Provide the (x, y) coordinate of the cell's center where the given text is located.  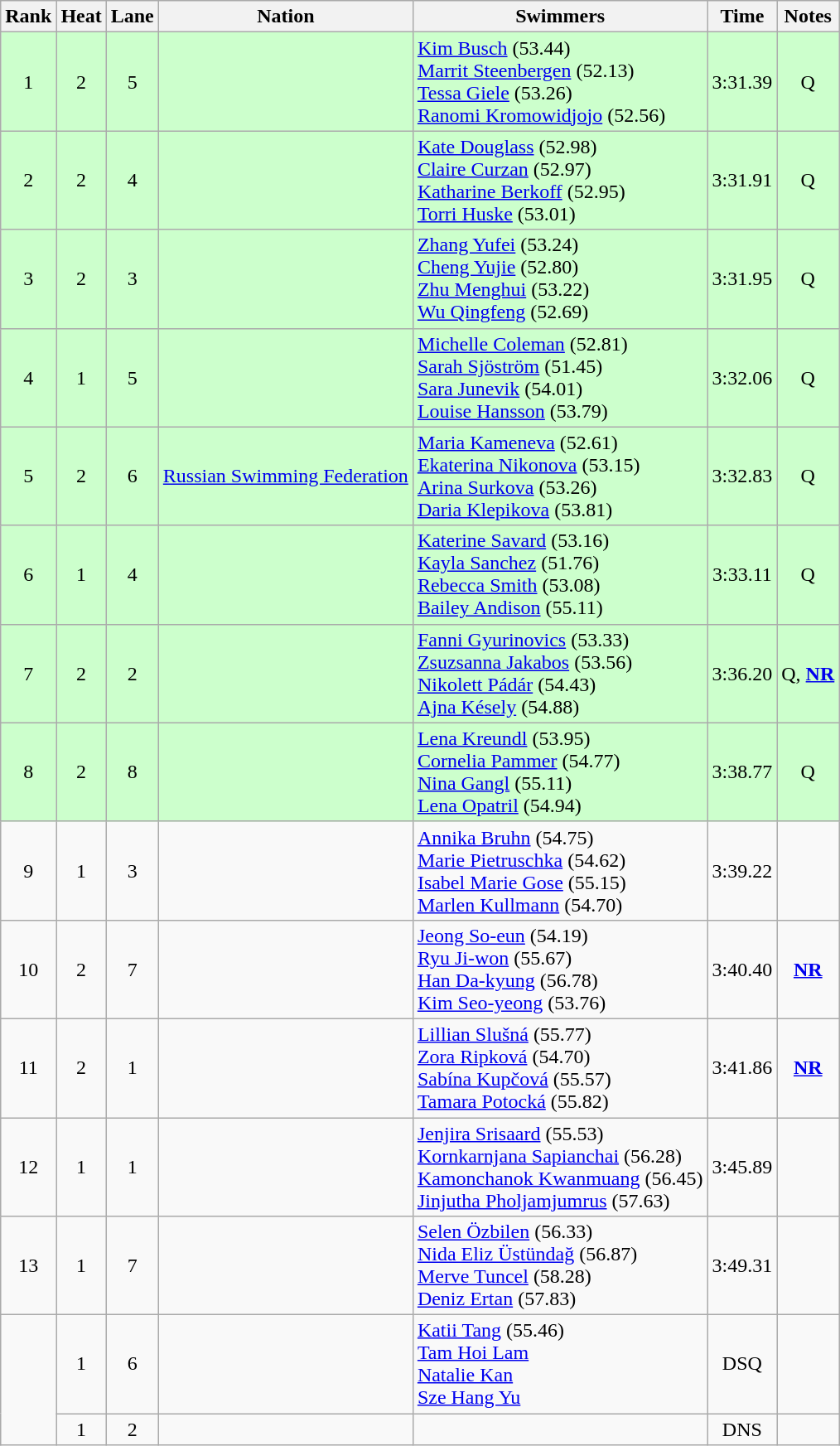
12 (28, 1167)
Michelle Coleman (52.81)Sarah Sjöström (51.45)Sara Junevik (54.01)Louise Hansson (53.79) (560, 378)
DNS (742, 1429)
3:32.06 (742, 378)
Notes (809, 17)
3:45.89 (742, 1167)
Lillian Slušná (55.77)Zora Ripková (54.70)Sabína Kupčová (55.57)Tamara Potocká (55.82) (560, 1067)
Katerine Savard (53.16)Kayla Sanchez (51.76)Rebecca Smith (53.08)Bailey Andison (55.11) (560, 575)
Maria Kameneva (52.61)Ekaterina Nikonova (53.15)Arina Surkova (53.26)Daria Klepikova (53.81) (560, 476)
3:31.39 (742, 81)
3:33.11 (742, 575)
3:31.91 (742, 181)
3:41.86 (742, 1067)
3:31.95 (742, 278)
Jeong So-eun (54.19)Ryu Ji-won (55.67)Han Da-kyung (56.78)Kim Seo-yeong (53.76) (560, 970)
10 (28, 970)
3:40.40 (742, 970)
Rank (28, 17)
Katii Tang (55.46)Tam Hoi LamNatalie KanSze Hang Yu (560, 1364)
Nation (285, 17)
Russian Swimming Federation (285, 476)
3:32.83 (742, 476)
Q, NR (809, 673)
9 (28, 870)
Kate Douglass (52.98)Claire Curzan (52.97)Katharine Berkoff (52.95)Torri Huske (53.01) (560, 181)
11 (28, 1067)
3:39.22 (742, 870)
Annika Bruhn (54.75)Marie Pietruschka (54.62)Isabel Marie Gose (55.15)Marlen Kullmann (54.70) (560, 870)
Kim Busch (53.44)Marrit Steenbergen (52.13)Tessa Giele (53.26)Ranomi Kromowidjojo (52.56) (560, 81)
Lena Kreundl (53.95)Cornelia Pammer (54.77)Nina Gangl (55.11)Lena Opatril (54.94) (560, 772)
Selen Özbilen (56.33)Nida Eliz Üstündağ (56.87)Merve Tuncel (58.28)Deniz Ertan (57.83) (560, 1266)
Fanni Gyurinovics (53.33)Zsuzsanna Jakabos (53.56)Nikolett Pádár (54.43)Ajna Késely (54.88) (560, 673)
DSQ (742, 1364)
3:49.31 (742, 1266)
Jenjira Srisaard (55.53)Kornkarnjana Sapianchai (56.28)Kamonchanok Kwanmuang (56.45)Jinjutha Pholjamjumrus (57.63) (560, 1167)
Heat (81, 17)
Zhang Yufei (53.24)Cheng Yujie (52.80)Zhu Menghui (53.22)Wu Qingfeng (52.69) (560, 278)
3:38.77 (742, 772)
3:36.20 (742, 673)
Time (742, 17)
Swimmers (560, 17)
Lane (133, 17)
13 (28, 1266)
